Determine the (X, Y) coordinate at the center of the cell enclosing the given text.  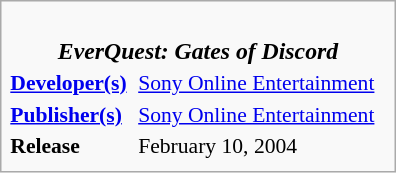
Publisher(s) (72, 114)
Release (72, 146)
EverQuest: Gates of Discord (198, 38)
Developer(s) (72, 83)
February 10, 2004 (262, 146)
